Search for the cell housing the specified text and yield its [x, y] center coordinate. 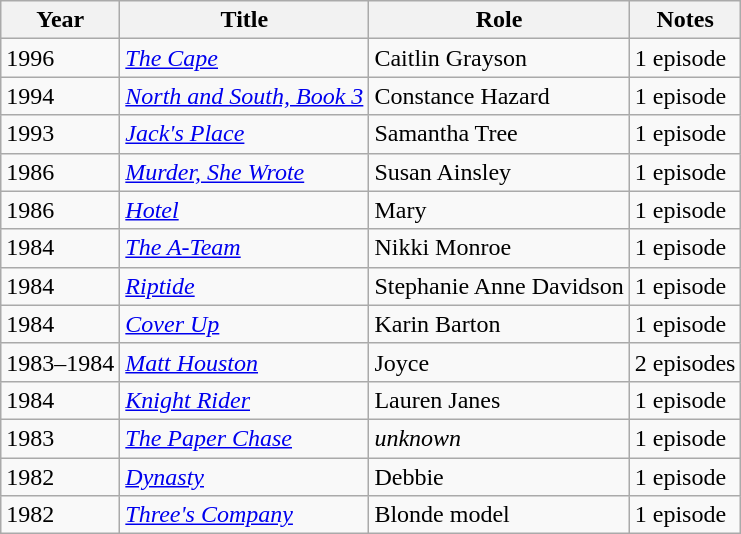
Stephanie Anne Davidson [499, 286]
Debbie [499, 477]
Karin Barton [499, 324]
Susan Ainsley [499, 172]
unknown [499, 438]
Title [244, 20]
Constance Hazard [499, 96]
1996 [60, 58]
Murder, She Wrote [244, 172]
1993 [60, 134]
Cover Up [244, 324]
Three's Company [244, 515]
Riptide [244, 286]
Dynasty [244, 477]
Matt Houston [244, 362]
Notes [685, 20]
North and South, Book 3 [244, 96]
Jack's Place [244, 134]
Nikki Monroe [499, 248]
Hotel [244, 210]
Caitlin Grayson [499, 58]
Lauren Janes [499, 400]
Samantha Tree [499, 134]
1983–1984 [60, 362]
1983 [60, 438]
Year [60, 20]
2 episodes [685, 362]
Knight Rider [244, 400]
The Paper Chase [244, 438]
Mary [499, 210]
Joyce [499, 362]
Role [499, 20]
The Cape [244, 58]
1994 [60, 96]
The A-Team [244, 248]
Blonde model [499, 515]
